Pinpoint the cell where the given text exists, returning its [X, Y] midpoint coordinate. 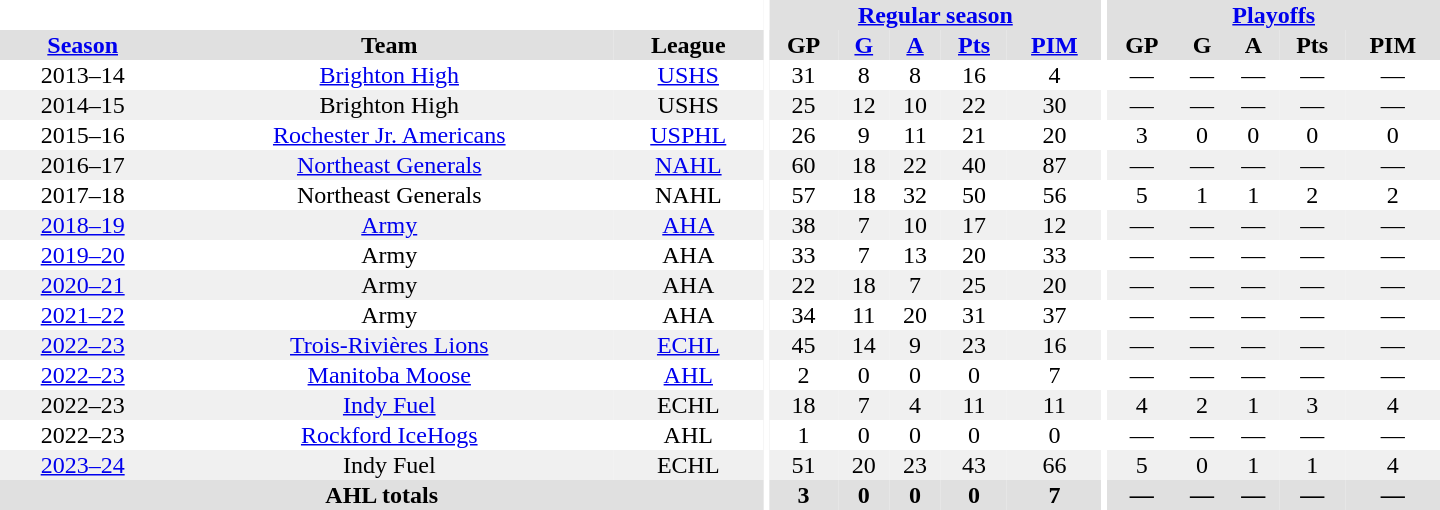
45 [804, 345]
57 [804, 195]
Season [82, 45]
2013–14 [82, 75]
30 [1054, 105]
37 [1054, 315]
87 [1054, 165]
60 [804, 165]
Rockford IceHogs [389, 435]
13 [914, 255]
2019–20 [82, 255]
66 [1054, 465]
2017–18 [82, 195]
Team [389, 45]
2018–19 [82, 225]
32 [914, 195]
34 [804, 315]
51 [804, 465]
League [688, 45]
2014–15 [82, 105]
2023–24 [82, 465]
43 [974, 465]
Regular season [936, 15]
14 [864, 345]
38 [804, 225]
21 [974, 135]
2021–22 [82, 315]
26 [804, 135]
Rochester Jr. Americans [389, 135]
17 [974, 225]
56 [1054, 195]
50 [974, 195]
Trois-Rivières Lions [389, 345]
Playoffs [1274, 15]
2020–21 [82, 285]
2015–16 [82, 135]
USPHL [688, 135]
Manitoba Moose [389, 375]
40 [974, 165]
AHL totals [382, 495]
2016–17 [82, 165]
